Detect which cell encompasses the target text, then output its (x, y) center coordinate. 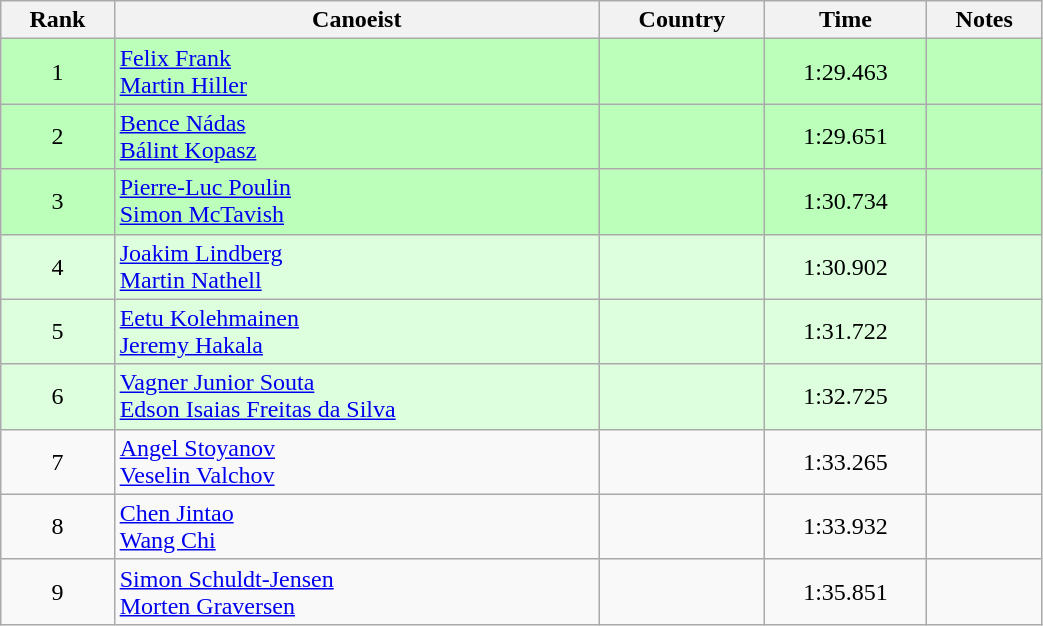
7 (58, 462)
1:32.725 (846, 396)
Rank (58, 20)
Angel StoyanovVeselin Valchov (356, 462)
1:30.734 (846, 202)
Bence NádasBálint Kopasz (356, 136)
1:29.651 (846, 136)
4 (58, 266)
1:33.932 (846, 526)
1:33.265 (846, 462)
Pierre-Luc PoulinSimon McTavish (356, 202)
Country (682, 20)
Simon Schuldt-JensenMorten Graversen (356, 592)
3 (58, 202)
Felix FrankMartin Hiller (356, 72)
Canoeist (356, 20)
Chen JintaoWang Chi (356, 526)
2 (58, 136)
1:29.463 (846, 72)
5 (58, 332)
6 (58, 396)
1:35.851 (846, 592)
Joakim LindbergMartin Nathell (356, 266)
1:31.722 (846, 332)
9 (58, 592)
Notes (984, 20)
Eetu KolehmainenJeremy Hakala (356, 332)
1 (58, 72)
8 (58, 526)
1:30.902 (846, 266)
Vagner Junior SoutaEdson Isaias Freitas da Silva (356, 396)
Time (846, 20)
